From the cell containing the given text, extract its center point as (x, y) coordinate. 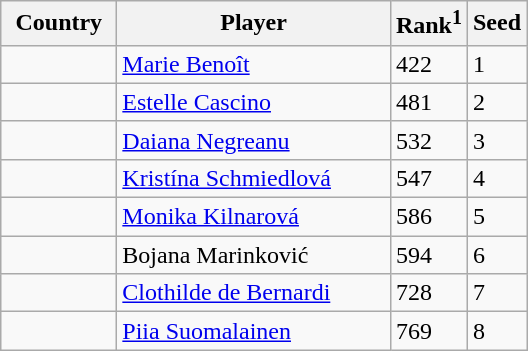
1 (496, 64)
6 (496, 255)
2 (496, 102)
Player (254, 24)
594 (428, 255)
Kristína Schmiedlová (254, 178)
Estelle Cascino (254, 102)
Piia Suomalainen (254, 331)
Monika Kilnarová (254, 217)
Daiana Negreanu (254, 140)
Seed (496, 24)
Rank1 (428, 24)
7 (496, 293)
Bojana Marinković (254, 255)
481 (428, 102)
547 (428, 178)
Clothilde de Bernardi (254, 293)
8 (496, 331)
769 (428, 331)
4 (496, 178)
3 (496, 140)
586 (428, 217)
Country (59, 24)
Marie Benoît (254, 64)
728 (428, 293)
532 (428, 140)
422 (428, 64)
5 (496, 217)
